Detect which cell encompasses the target text, then output its (x, y) center coordinate. 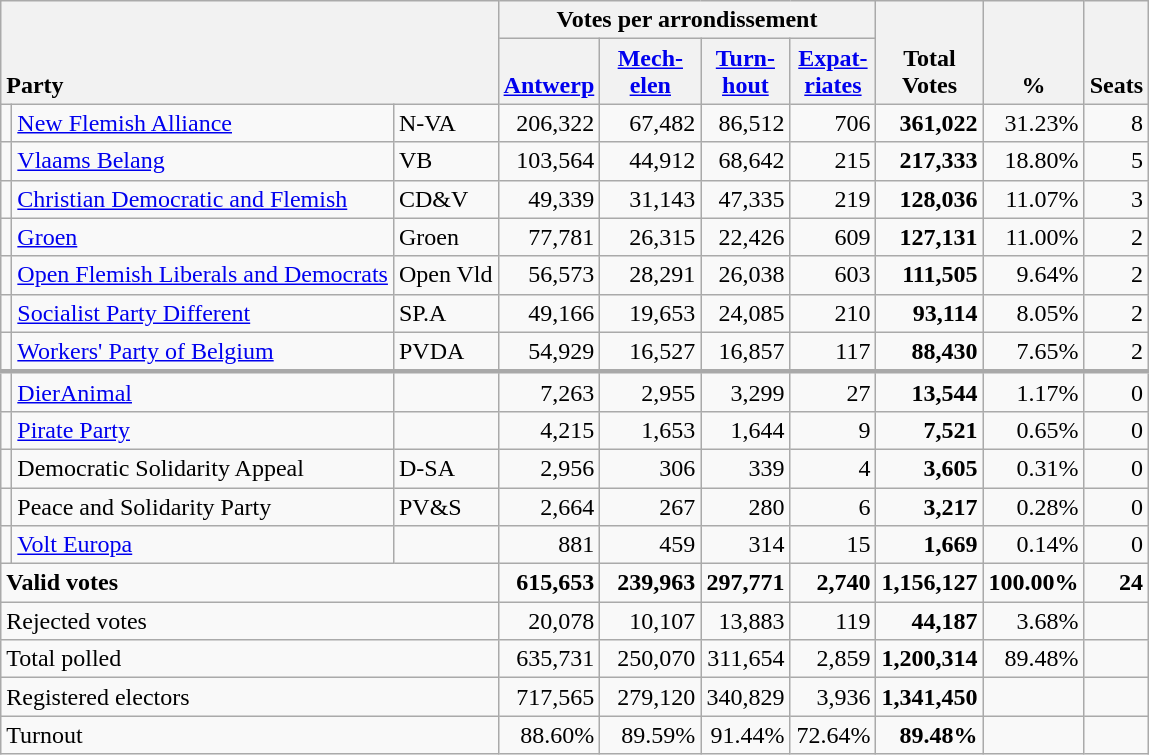
0.31% (1034, 468)
7,521 (930, 430)
Workers' Party of Belgium (203, 352)
1,341,450 (930, 697)
Pirate Party (203, 430)
297,771 (746, 583)
N-VA (446, 123)
5 (1116, 161)
67,482 (650, 123)
Total polled (250, 659)
13,883 (746, 621)
206,322 (549, 123)
3 (1116, 199)
Total Votes (930, 52)
16,857 (746, 352)
7.65% (1034, 352)
Christian Democratic and Flemish (203, 199)
1,156,127 (930, 583)
56,573 (549, 275)
119 (833, 621)
311,654 (746, 659)
117 (833, 352)
8 (1116, 123)
2,955 (650, 392)
2,859 (833, 659)
68,642 (746, 161)
D-SA (446, 468)
Peace and Solidarity Party (203, 507)
9 (833, 430)
New Flemish Alliance (203, 123)
1,200,314 (930, 659)
77,781 (549, 237)
279,120 (650, 697)
Antwerp (549, 72)
24 (1116, 583)
361,022 (930, 123)
72.64% (833, 735)
49,166 (549, 313)
128,036 (930, 199)
88,430 (930, 352)
PVDA (446, 352)
267 (650, 507)
239,963 (650, 583)
19,653 (650, 313)
44,912 (650, 161)
Turn- hout (746, 72)
Registered electors (250, 697)
VB (446, 161)
Party (250, 52)
314 (746, 545)
1,644 (746, 430)
280 (746, 507)
215 (833, 161)
22,426 (746, 237)
3,299 (746, 392)
2,664 (549, 507)
217,333 (930, 161)
2,740 (833, 583)
0.14% (1034, 545)
Turnout (250, 735)
603 (833, 275)
88.60% (549, 735)
Seats (1116, 52)
103,564 (549, 161)
1.17% (1034, 392)
CD&V (446, 199)
11.00% (1034, 237)
9.64% (1034, 275)
DierAnimal (203, 392)
% (1034, 52)
86,512 (746, 123)
54,929 (549, 352)
127,131 (930, 237)
0.28% (1034, 507)
3,605 (930, 468)
PV&S (446, 507)
47,335 (746, 199)
16,527 (650, 352)
1,669 (930, 545)
20,078 (549, 621)
26,315 (650, 237)
28,291 (650, 275)
219 (833, 199)
4,215 (549, 430)
2,956 (549, 468)
15 (833, 545)
339 (746, 468)
24,085 (746, 313)
635,731 (549, 659)
49,339 (549, 199)
Socialist Party Different (203, 313)
91.44% (746, 735)
3,217 (930, 507)
306 (650, 468)
Votes per arrondissement (687, 20)
31.23% (1034, 123)
26,038 (746, 275)
Democratic Solidarity Appeal (203, 468)
706 (833, 123)
44,187 (930, 621)
3.68% (1034, 621)
1,653 (650, 430)
Expat- riates (833, 72)
340,829 (746, 697)
18.80% (1034, 161)
Mech- elen (650, 72)
100.00% (1034, 583)
89.59% (650, 735)
13,544 (930, 392)
93,114 (930, 313)
210 (833, 313)
250,070 (650, 659)
SP.A (446, 313)
27 (833, 392)
111,505 (930, 275)
609 (833, 237)
31,143 (650, 199)
881 (549, 545)
6 (833, 507)
0.65% (1034, 430)
Valid votes (250, 583)
459 (650, 545)
Volt Europa (203, 545)
8.05% (1034, 313)
615,653 (549, 583)
10,107 (650, 621)
717,565 (549, 697)
7,263 (549, 392)
3,936 (833, 697)
11.07% (1034, 199)
4 (833, 468)
Open Flemish Liberals and Democrats (203, 275)
Open Vld (446, 275)
Rejected votes (250, 621)
Vlaams Belang (203, 161)
